Provide the [X, Y] coordinate of the cell's center where the given text is located.  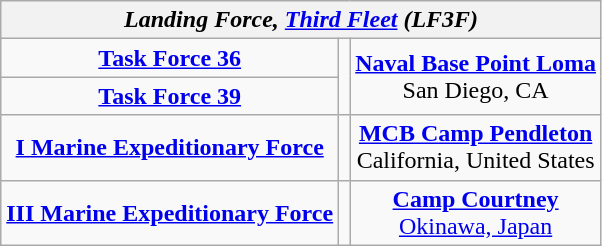
MCB Camp PendletonCalifornia, United States [476, 148]
Task Force 36 [170, 58]
Camp Courtney Okinawa, Japan [476, 212]
Naval Base Point LomaSan Diego, CA [476, 77]
Landing Force, Third Fleet (LF3F) [302, 20]
I Marine Expeditionary Force [170, 148]
III Marine Expeditionary Force [170, 212]
Task Force 39 [170, 96]
